For the text-containing cell, return its midpoint in (X, Y) coordinate format. 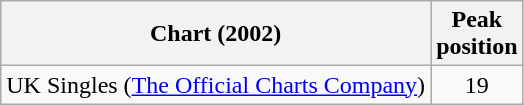
UK Singles (The Official Charts Company) (216, 85)
Chart (2002) (216, 34)
19 (477, 85)
Peakposition (477, 34)
